Scan for the cell matching the given text and deliver its [x, y] coordinate at center. 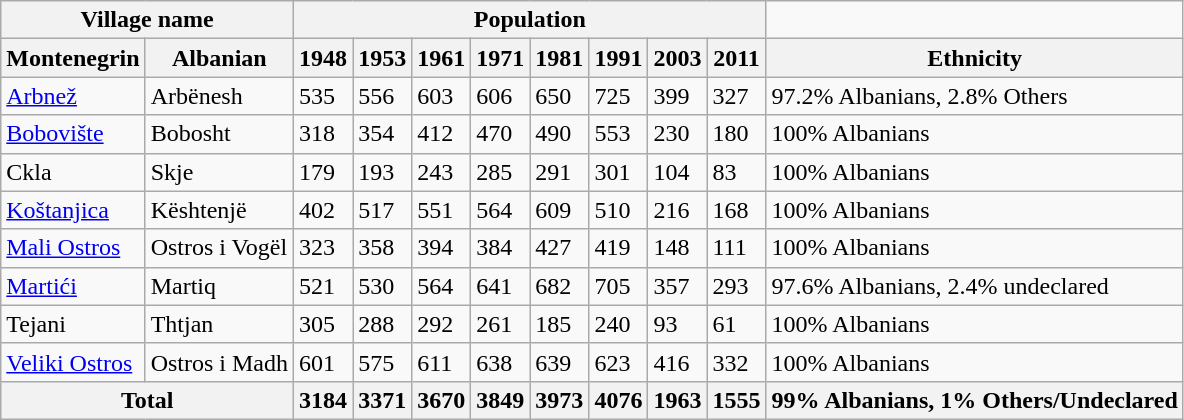
Veliki Ostros [73, 362]
Koštanjica [73, 210]
638 [500, 362]
399 [678, 96]
510 [618, 210]
185 [560, 324]
553 [618, 134]
357 [678, 286]
61 [736, 324]
291 [560, 172]
97.2% Albanians, 2.8% Others [974, 96]
3371 [382, 400]
285 [500, 172]
323 [324, 248]
Martiq [219, 286]
Kështenjë [219, 210]
1948 [324, 58]
Ostros i Vogël [219, 248]
1963 [678, 400]
1961 [442, 58]
419 [618, 248]
1953 [382, 58]
168 [736, 210]
Bobovište [73, 134]
556 [382, 96]
682 [560, 286]
609 [560, 210]
3849 [500, 400]
1981 [560, 58]
83 [736, 172]
230 [678, 134]
148 [678, 248]
Thtjan [219, 324]
216 [678, 210]
575 [382, 362]
Total [148, 400]
Population [530, 20]
193 [382, 172]
Ethnicity [974, 58]
Ostros i Madh [219, 362]
288 [382, 324]
470 [500, 134]
305 [324, 324]
1971 [500, 58]
261 [500, 324]
416 [678, 362]
179 [324, 172]
603 [442, 96]
Albanian [219, 58]
606 [500, 96]
293 [736, 286]
Ckla [73, 172]
623 [618, 362]
332 [736, 362]
93 [678, 324]
705 [618, 286]
535 [324, 96]
354 [382, 134]
412 [442, 134]
384 [500, 248]
4076 [618, 400]
611 [442, 362]
2011 [736, 58]
358 [382, 248]
97.6% Albanians, 2.4% undeclared [974, 286]
530 [382, 286]
292 [442, 324]
725 [618, 96]
99% Albanians, 1% Others/Undeclared [974, 400]
240 [618, 324]
517 [382, 210]
1991 [618, 58]
3973 [560, 400]
Village name [148, 20]
318 [324, 134]
641 [500, 286]
Tejani [73, 324]
327 [736, 96]
402 [324, 210]
2003 [678, 58]
551 [442, 210]
301 [618, 172]
394 [442, 248]
104 [678, 172]
Arbënesh [219, 96]
3670 [442, 400]
Bobosht [219, 134]
111 [736, 248]
490 [560, 134]
Montenegrin [73, 58]
639 [560, 362]
Martići [73, 286]
Arbnež [73, 96]
3184 [324, 400]
243 [442, 172]
Mali Ostros [73, 248]
601 [324, 362]
521 [324, 286]
Skje [219, 172]
180 [736, 134]
650 [560, 96]
1555 [736, 400]
427 [560, 248]
